Find where the given text appears and provide that cell's center as [X, Y] coordinate. 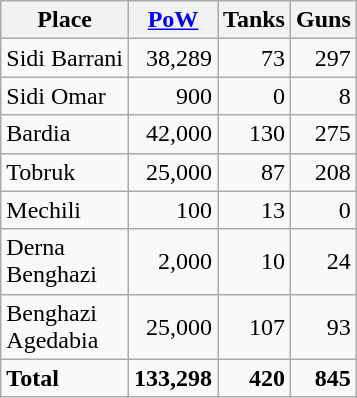
Tanks [254, 20]
900 [174, 96]
BenghaziAgedabia [65, 326]
Guns [323, 20]
42,000 [174, 134]
275 [323, 134]
130 [254, 134]
Sidi Omar [65, 96]
2,000 [174, 262]
208 [323, 172]
PoW [174, 20]
Mechili [65, 210]
107 [254, 326]
93 [323, 326]
Bardia [65, 134]
845 [323, 378]
Sidi Barrani [65, 58]
10 [254, 262]
DernaBenghazi [65, 262]
38,289 [174, 58]
297 [323, 58]
87 [254, 172]
8 [323, 96]
100 [174, 210]
24 [323, 262]
Tobruk [65, 172]
133,298 [174, 378]
Place [65, 20]
Total [65, 378]
420 [254, 378]
13 [254, 210]
73 [254, 58]
